Scan for the cell matching the given text and deliver its [X, Y] coordinate at center. 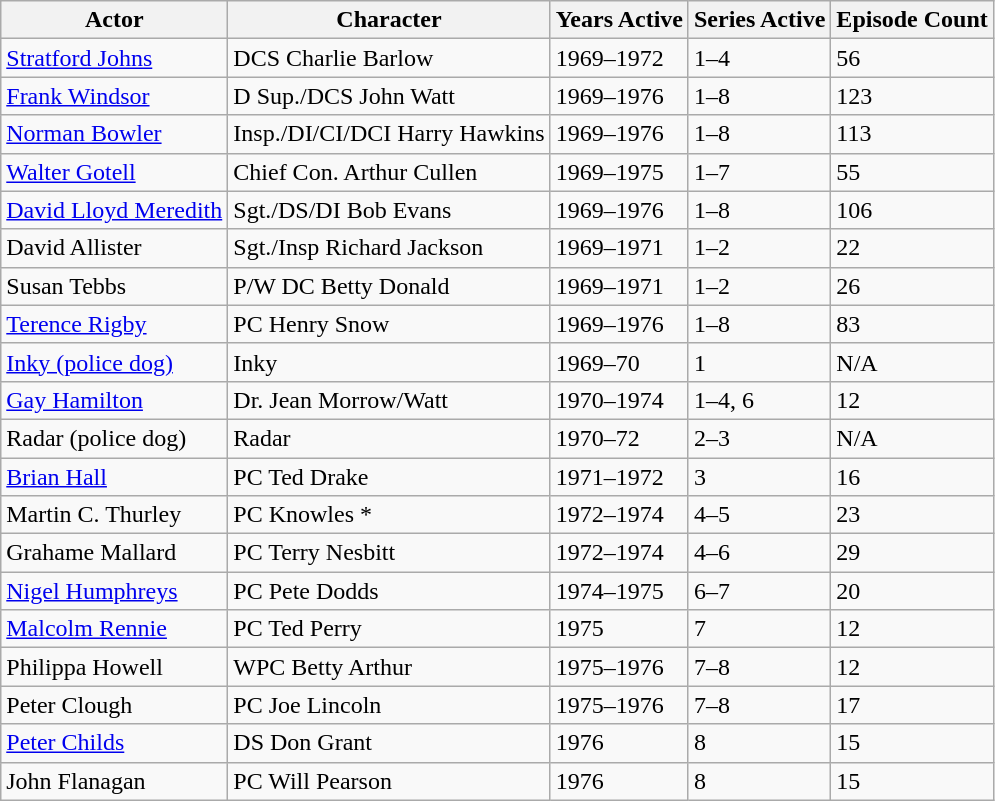
2–3 [759, 438]
Grahame Mallard [114, 553]
55 [912, 172]
1974–1975 [619, 591]
1 [759, 362]
DS Don Grant [389, 743]
Inky [389, 362]
4–5 [759, 515]
Walter Gotell [114, 172]
Series Active [759, 20]
23 [912, 515]
16 [912, 477]
Norman Bowler [114, 134]
Malcolm Rennie [114, 629]
Inky (police dog) [114, 362]
1970–1974 [619, 400]
PC Terry Nesbitt [389, 553]
PC Will Pearson [389, 781]
1975 [619, 629]
Character [389, 20]
Radar (police dog) [114, 438]
P/W DC Betty Donald [389, 286]
Martin C. Thurley [114, 515]
PC Ted Perry [389, 629]
Philippa Howell [114, 667]
106 [912, 210]
PC Knowles * [389, 515]
Actor [114, 20]
Terence Rigby [114, 324]
7 [759, 629]
D Sup./DCS John Watt [389, 96]
26 [912, 286]
PC Joe Lincoln [389, 705]
1969–1975 [619, 172]
Nigel Humphreys [114, 591]
20 [912, 591]
22 [912, 248]
1971–1972 [619, 477]
6–7 [759, 591]
1–4 [759, 58]
Insp./DI/CI/DCI Harry Hawkins [389, 134]
PC Pete Dodds [389, 591]
3 [759, 477]
4–6 [759, 553]
123 [912, 96]
WPC Betty Arthur [389, 667]
Brian Hall [114, 477]
1970–72 [619, 438]
113 [912, 134]
David Lloyd Meredith [114, 210]
Sgt./Insp Richard Jackson [389, 248]
Peter Childs [114, 743]
Sgt./DS/DI Bob Evans [389, 210]
1969–1972 [619, 58]
83 [912, 324]
1969–70 [619, 362]
PC Ted Drake [389, 477]
Gay Hamilton [114, 400]
Peter Clough [114, 705]
1–7 [759, 172]
1–4, 6 [759, 400]
Years Active [619, 20]
DCS Charlie Barlow [389, 58]
Episode Count [912, 20]
17 [912, 705]
Radar [389, 438]
Stratford Johns [114, 58]
David Allister [114, 248]
John Flanagan [114, 781]
Chief Con. Arthur Cullen [389, 172]
Dr. Jean Morrow/Watt [389, 400]
Frank Windsor [114, 96]
29 [912, 553]
56 [912, 58]
Susan Tebbs [114, 286]
PC Henry Snow [389, 324]
